Determine the (x, y) coordinate at the center of the cell enclosing the given text.  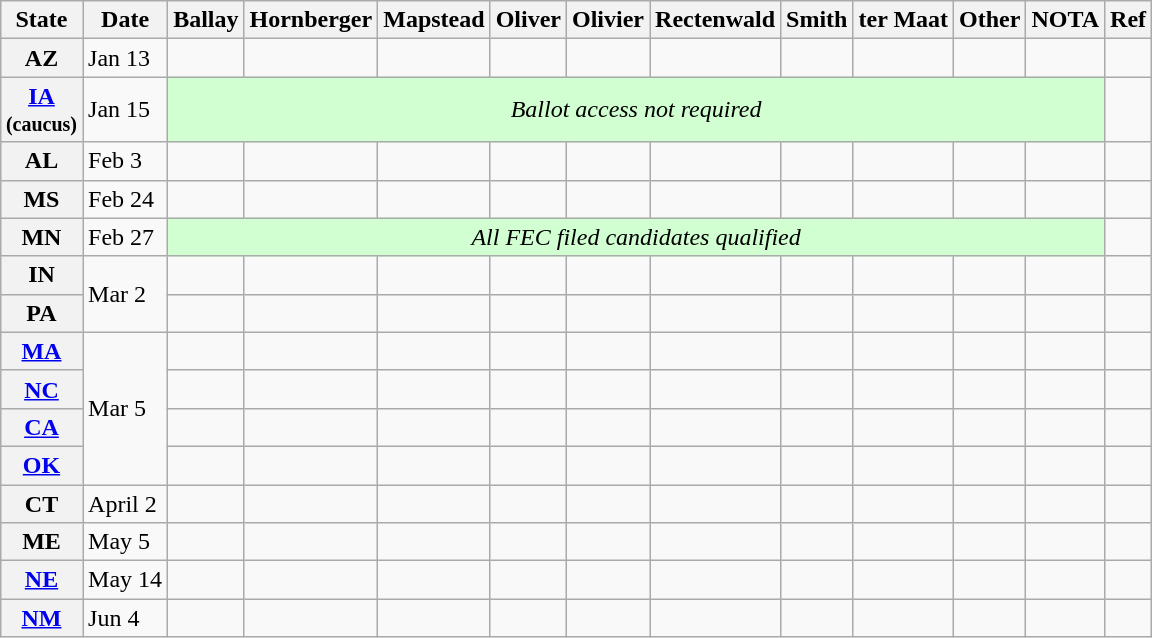
April 2 (126, 503)
All FEC filed candidates qualified (636, 237)
IN (41, 275)
Rectenwald (716, 20)
NC (41, 389)
CA (41, 427)
OK (41, 465)
MA (41, 351)
Hornberger (311, 20)
Feb 27 (126, 237)
AZ (41, 58)
Mar 5 (126, 408)
Mapstead (434, 20)
NM (41, 618)
Date (126, 20)
MS (41, 199)
May 14 (126, 580)
Ballay (206, 20)
Ballot access not required (636, 110)
MN (41, 237)
NE (41, 580)
Ref (1128, 20)
CT (41, 503)
Smith (817, 20)
Oliver (528, 20)
Jun 4 (126, 618)
State (41, 20)
Olivier (608, 20)
May 5 (126, 542)
Feb 24 (126, 199)
Mar 2 (126, 294)
Feb 3 (126, 161)
ter Maat (904, 20)
Jan 15 (126, 110)
Other (990, 20)
Jan 13 (126, 58)
IA(caucus) (41, 110)
ME (41, 542)
AL (41, 161)
PA (41, 313)
NOTA (1066, 20)
